Detect which cell encompasses the target text, then output its (x, y) center coordinate. 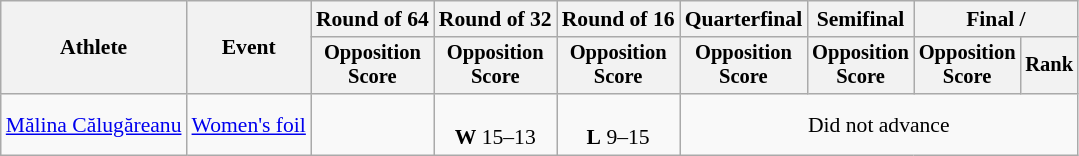
Rank (1049, 66)
Women's foil (249, 124)
Event (249, 48)
Athlete (94, 48)
Did not advance (879, 124)
Mălina Călugăreanu (94, 124)
Round of 64 (372, 19)
Semifinal (860, 19)
Round of 32 (496, 19)
Final / (996, 19)
Quarterfinal (744, 19)
Round of 16 (618, 19)
L 9–15 (618, 124)
W 15–13 (496, 124)
